Return [X, Y] of the center of cell containing provided text 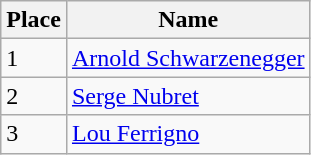
Place [34, 20]
Name [188, 20]
Serge Nubret [188, 96]
3 [34, 134]
2 [34, 96]
Arnold Schwarzenegger [188, 58]
Lou Ferrigno [188, 134]
1 [34, 58]
